Determine the [x, y] coordinate at the center of the cell enclosing the given text.  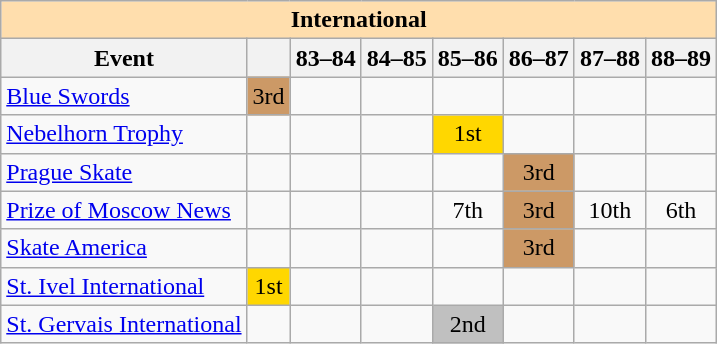
Blue Swords [124, 96]
86–87 [538, 58]
International [359, 20]
Prague Skate [124, 172]
88–89 [680, 58]
Skate America [124, 248]
St. Gervais International [124, 324]
2nd [468, 324]
10th [610, 210]
Nebelhorn Trophy [124, 134]
St. Ivel International [124, 286]
83–84 [326, 58]
87–88 [610, 58]
Prize of Moscow News [124, 210]
7th [468, 210]
85–86 [468, 58]
6th [680, 210]
Event [124, 58]
84–85 [396, 58]
